Pinpoint the cell where the given text exists, returning its [x, y] midpoint coordinate. 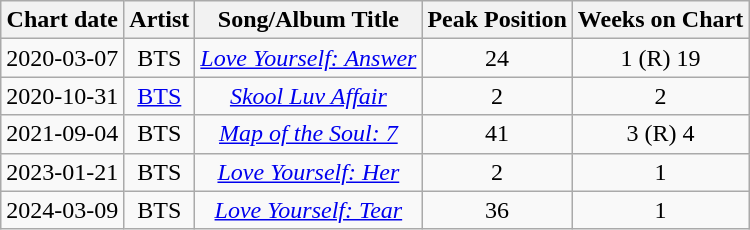
2020-03-07 [62, 58]
1 (R) 19 [660, 58]
Song/Album Title [308, 20]
Artist [160, 20]
Love Yourself: Answer [308, 58]
2020-10-31 [62, 96]
Weeks on Chart [660, 20]
Love Yourself: Tear [308, 210]
Peak Position [497, 20]
Chart date [62, 20]
Love Yourself: Her [308, 172]
41 [497, 134]
2021-09-04 [62, 134]
2024-03-09 [62, 210]
2023-01-21 [62, 172]
24 [497, 58]
Skool Luv Affair [308, 96]
Map of the Soul: 7 [308, 134]
36 [497, 210]
3 (R) 4 [660, 134]
